Identify which cell holds the provided text, then report its [x, y] central coordinate. 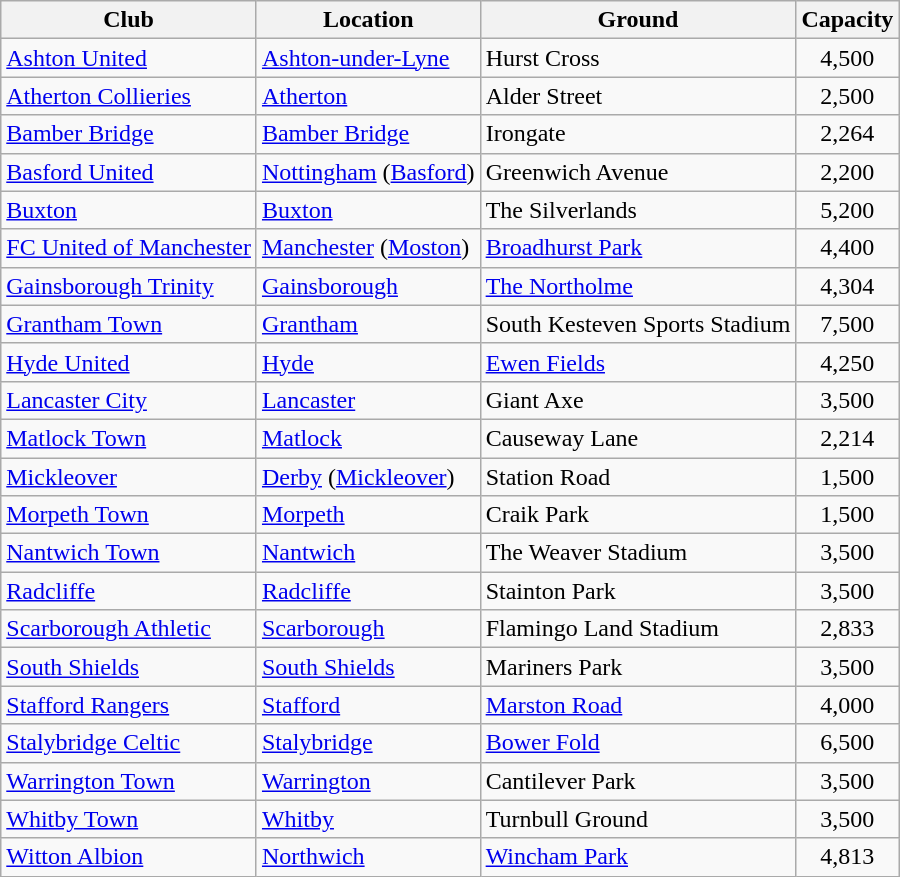
Nottingham (Basford) [368, 172]
Morpeth [368, 515]
Club [129, 20]
Nantwich [368, 553]
Capacity [848, 20]
Warrington [368, 781]
Broadhurst Park [638, 248]
2,833 [848, 629]
FC United of Manchester [129, 248]
Alder Street [638, 96]
Witton Albion [129, 857]
Whitby Town [129, 819]
Ground [638, 20]
Giant Axe [638, 400]
Cantilever Park [638, 781]
Whitby [368, 819]
Warrington Town [129, 781]
South Kesteven Sports Stadium [638, 324]
Atherton Collieries [129, 96]
Matlock Town [129, 438]
Lancaster City [129, 400]
Hurst Cross [638, 58]
Stalybridge Celtic [129, 743]
Stainton Park [638, 591]
Manchester (Moston) [368, 248]
Scarborough Athletic [129, 629]
Atherton [368, 96]
The Northolme [638, 286]
Stafford Rangers [129, 705]
4,304 [848, 286]
Gainsborough Trinity [129, 286]
Nantwich Town [129, 553]
Greenwich Avenue [638, 172]
4,500 [848, 58]
4,000 [848, 705]
Lancaster [368, 400]
Grantham [368, 324]
Mariners Park [638, 667]
Stalybridge [368, 743]
Stafford [368, 705]
2,200 [848, 172]
2,264 [848, 134]
Turnbull Ground [638, 819]
Location [368, 20]
Wincham Park [638, 857]
Ewen Fields [638, 362]
The Weaver Stadium [638, 553]
Causeway Lane [638, 438]
Ashton-under-Lyne [368, 58]
Hyde United [129, 362]
2,500 [848, 96]
5,200 [848, 210]
4,813 [848, 857]
Morpeth Town [129, 515]
Scarborough [368, 629]
Matlock [368, 438]
6,500 [848, 743]
Irongate [638, 134]
Craik Park [638, 515]
4,250 [848, 362]
Ashton United [129, 58]
Grantham Town [129, 324]
Marston Road [638, 705]
Northwich [368, 857]
Mickleover [129, 477]
4,400 [848, 248]
7,500 [848, 324]
Bower Fold [638, 743]
Derby (Mickleover) [368, 477]
Hyde [368, 362]
2,214 [848, 438]
Station Road [638, 477]
Flamingo Land Stadium [638, 629]
Basford United [129, 172]
The Silverlands [638, 210]
Gainsborough [368, 286]
